Return [X, Y] of the center of cell containing provided text 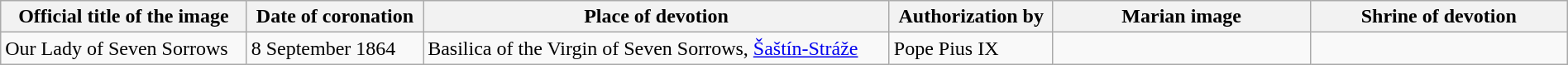
Date of coronation [334, 17]
Pope Pius IX [971, 48]
8 September 1864 [334, 48]
Our Lady of Seven Sorrows [124, 48]
Place of devotion [657, 17]
Official title of the image [124, 17]
Marian image [1181, 17]
Authorization by [971, 17]
Shrine of devotion [1439, 17]
Basilica of the Virgin of Seven Sorrows, Šaštín-Stráže [657, 48]
